Determine the [x, y] coordinate at the center of the cell enclosing the given text.  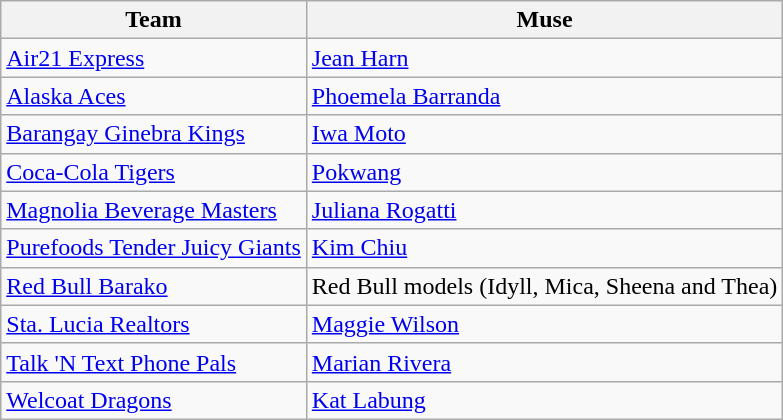
Air21 Express [154, 58]
Barangay Ginebra Kings [154, 134]
Talk 'N Text Phone Pals [154, 362]
Maggie Wilson [544, 324]
Red Bull models (Idyll, Mica, Sheena and Thea) [544, 286]
Sta. Lucia Realtors [154, 324]
Alaska Aces [154, 96]
Magnolia Beverage Masters [154, 210]
Jean Harn [544, 58]
Juliana Rogatti [544, 210]
Team [154, 20]
Iwa Moto [544, 134]
Welcoat Dragons [154, 400]
Coca-Cola Tigers [154, 172]
Kim Chiu [544, 248]
Pokwang [544, 172]
Marian Rivera [544, 362]
Muse [544, 20]
Phoemela Barranda [544, 96]
Kat Labung [544, 400]
Purefoods Tender Juicy Giants [154, 248]
Red Bull Barako [154, 286]
